Return (X, Y) of the center of cell containing provided text 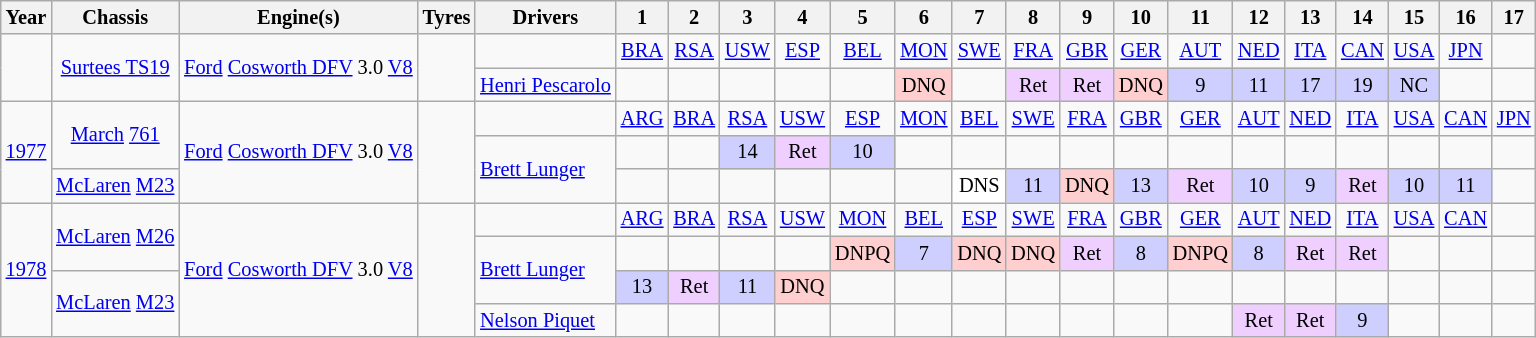
3 (748, 17)
16 (1466, 17)
DNS (979, 186)
Surtees TS19 (115, 68)
6 (924, 17)
Nelson Piquet (545, 320)
5 (862, 17)
Drivers (545, 17)
Tyres (447, 17)
NC (1414, 85)
1978 (26, 270)
McLaren M26 (115, 236)
12 (1259, 17)
Year (26, 17)
19 (1362, 85)
Henri Pescarolo (545, 85)
15 (1414, 17)
Engine(s) (298, 17)
Chassis (115, 17)
2 (694, 17)
1977 (26, 152)
March 761 (115, 134)
1 (642, 17)
4 (802, 17)
